Scan for the cell matching the given text and deliver its (X, Y) coordinate at center. 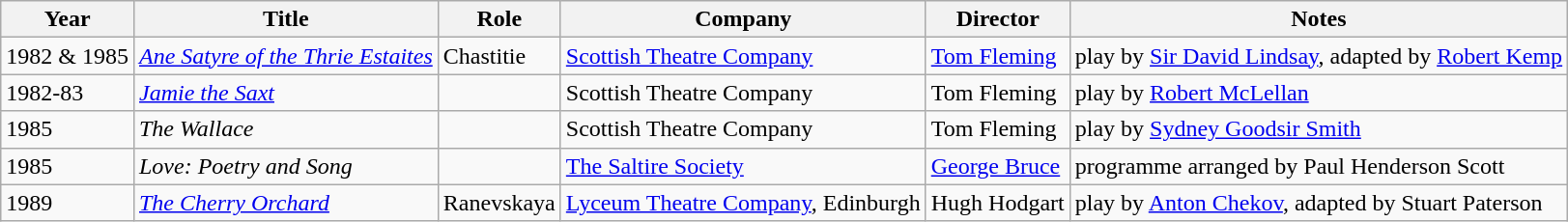
1982 & 1985 (68, 56)
play by Robert McLellan (1318, 93)
programme arranged by Paul Henderson Scott (1318, 166)
Notes (1318, 19)
Director (997, 19)
The Saltire Society (743, 166)
Title (286, 19)
Lyceum Theatre Company, Edinburgh (743, 203)
1989 (68, 203)
Year (68, 19)
Ranevskaya (499, 203)
Company (743, 19)
play by Anton Chekov, adapted by Stuart Paterson (1318, 203)
George Bruce (997, 166)
Ane Satyre of the Thrie Estaites (286, 56)
Chastitie (499, 56)
play by Sir David Lindsay, adapted by Robert Kemp (1318, 56)
Love: Poetry and Song (286, 166)
Role (499, 19)
1982-83 (68, 93)
Hugh Hodgart (997, 203)
Jamie the Saxt (286, 93)
play by Sydney Goodsir Smith (1318, 129)
The Cherry Orchard (286, 203)
The Wallace (286, 129)
